Search for the cell housing the specified text and yield its [X, Y] center coordinate. 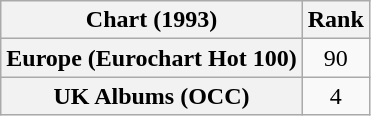
Rank [336, 20]
Chart (1993) [152, 20]
Europe (Eurochart Hot 100) [152, 58]
UK Albums (OCC) [152, 96]
90 [336, 58]
4 [336, 96]
